Pinpoint the cell where the given text exists, returning its [x, y] midpoint coordinate. 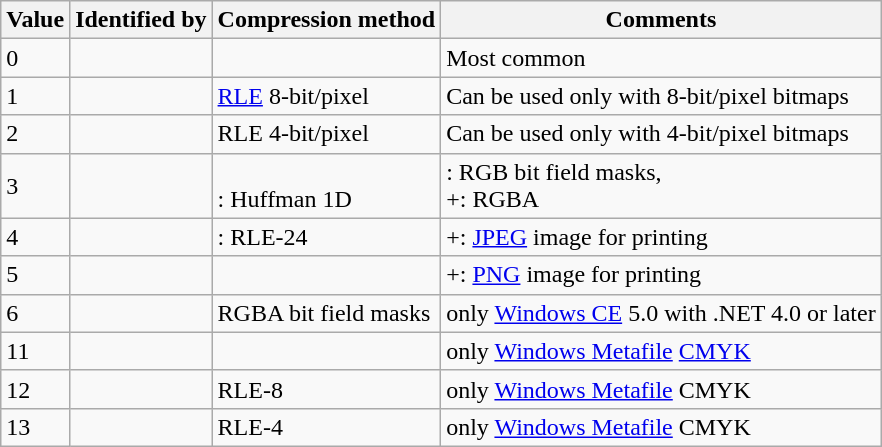
5 [36, 275]
1 [36, 96]
Compression method [326, 20]
RLE 8-bit/pixel [326, 96]
Most common [662, 58]
: RGB bit field masks, +: RGBA [662, 186]
3 [36, 186]
RLE 4-bit/pixel [326, 134]
Value [36, 20]
RLE-8 [326, 389]
Can be used only with 4-bit/pixel bitmaps [662, 134]
0 [36, 58]
2 [36, 134]
: Huffman 1D [326, 186]
RLE-4 [326, 427]
only Windows CE 5.0 with .NET 4.0 or later [662, 313]
+: JPEG image for printing [662, 237]
Identified by [141, 20]
Can be used only with 8-bit/pixel bitmaps [662, 96]
13 [36, 427]
12 [36, 389]
RGBA bit field masks [326, 313]
+: PNG image for printing [662, 275]
: RLE-24 [326, 237]
4 [36, 237]
6 [36, 313]
11 [36, 351]
Comments [662, 20]
